Capture the cell that displays the provided text and extract its [x, y] central coordinate. 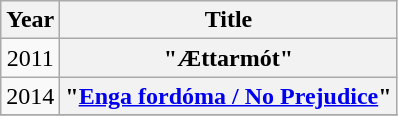
"Ættarmót" [228, 58]
2011 [30, 58]
2014 [30, 96]
Title [228, 20]
"Enga fordóma / No Prejudice" [228, 96]
Year [30, 20]
